Determine the [X, Y] coordinate at the center of the cell enclosing the given text.  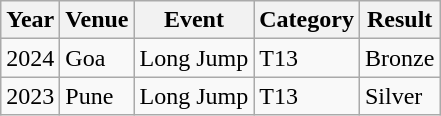
Bronze [399, 58]
Venue [97, 20]
Pune [97, 96]
Result [399, 20]
Goa [97, 58]
Event [194, 20]
Category [307, 20]
Year [30, 20]
2023 [30, 96]
2024 [30, 58]
Silver [399, 96]
